Determine the (x, y) coordinate at the center of the cell enclosing the given text.  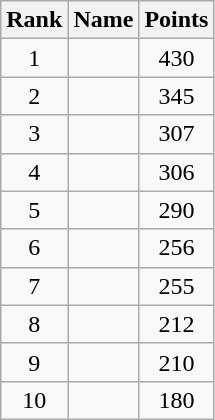
5 (34, 210)
1 (34, 58)
6 (34, 248)
290 (176, 210)
Name (104, 20)
4 (34, 172)
2 (34, 96)
8 (34, 324)
180 (176, 400)
256 (176, 248)
9 (34, 362)
7 (34, 286)
430 (176, 58)
3 (34, 134)
10 (34, 400)
307 (176, 134)
Rank (34, 20)
210 (176, 362)
306 (176, 172)
Points (176, 20)
255 (176, 286)
212 (176, 324)
345 (176, 96)
